Identify which cell holds the provided text, then report its (x, y) central coordinate. 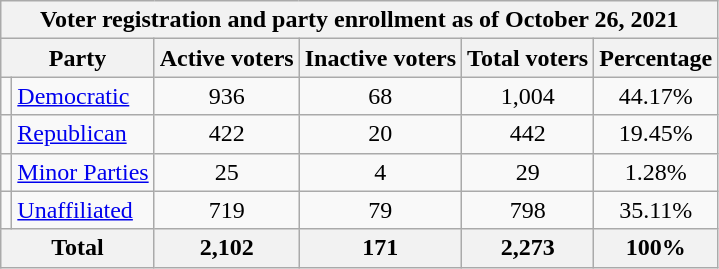
Active voters (226, 58)
79 (380, 210)
171 (380, 248)
Total voters (528, 58)
Republican (83, 134)
719 (226, 210)
44.17% (656, 96)
35.11% (656, 210)
Inactive voters (380, 58)
2,102 (226, 248)
25 (226, 172)
Total (78, 248)
Unaffiliated (83, 210)
1.28% (656, 172)
422 (226, 134)
936 (226, 96)
2,273 (528, 248)
Minor Parties (83, 172)
20 (380, 134)
Democratic (83, 96)
798 (528, 210)
442 (528, 134)
29 (528, 172)
Percentage (656, 58)
100% (656, 248)
Voter registration and party enrollment as of October 26, 2021 (360, 20)
Party (78, 58)
68 (380, 96)
1,004 (528, 96)
4 (380, 172)
19.45% (656, 134)
